Pinpoint the cell where the given text exists, returning its [X, Y] midpoint coordinate. 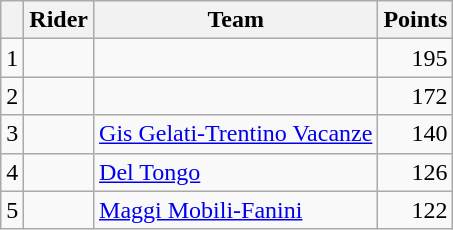
195 [416, 58]
Del Tongo [236, 172]
4 [12, 172]
126 [416, 172]
1 [12, 58]
140 [416, 134]
172 [416, 96]
Points [416, 20]
5 [12, 210]
2 [12, 96]
Team [236, 20]
Gis Gelati-Trentino Vacanze [236, 134]
Maggi Mobili-Fanini [236, 210]
Rider [59, 20]
3 [12, 134]
122 [416, 210]
